Locate the cell with the specified text and output its [X, Y] center coordinate. 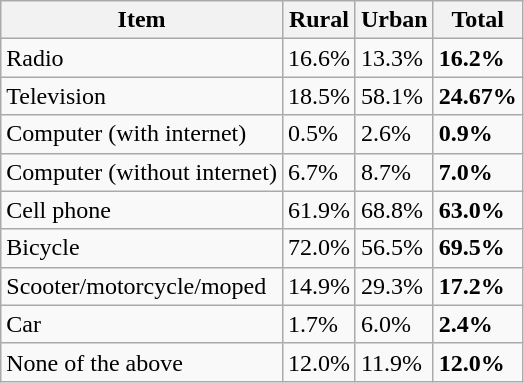
16.6% [318, 58]
Car [142, 324]
56.5% [394, 248]
Item [142, 20]
Scooter/motorcycle/moped [142, 286]
68.8% [394, 210]
Total [478, 20]
14.9% [318, 286]
29.3% [394, 286]
Cell phone [142, 210]
72.0% [318, 248]
None of the above [142, 362]
Urban [394, 20]
2.6% [394, 134]
0.9% [478, 134]
0.5% [318, 134]
Television [142, 96]
Rural [318, 20]
8.7% [394, 172]
24.67% [478, 96]
69.5% [478, 248]
Computer (with internet) [142, 134]
Bicycle [142, 248]
6.7% [318, 172]
1.7% [318, 324]
11.9% [394, 362]
6.0% [394, 324]
7.0% [478, 172]
16.2% [478, 58]
63.0% [478, 210]
17.2% [478, 286]
18.5% [318, 96]
Radio [142, 58]
2.4% [478, 324]
Computer (without internet) [142, 172]
61.9% [318, 210]
13.3% [394, 58]
58.1% [394, 96]
